From the cell containing the given text, extract its center point as [X, Y] coordinate. 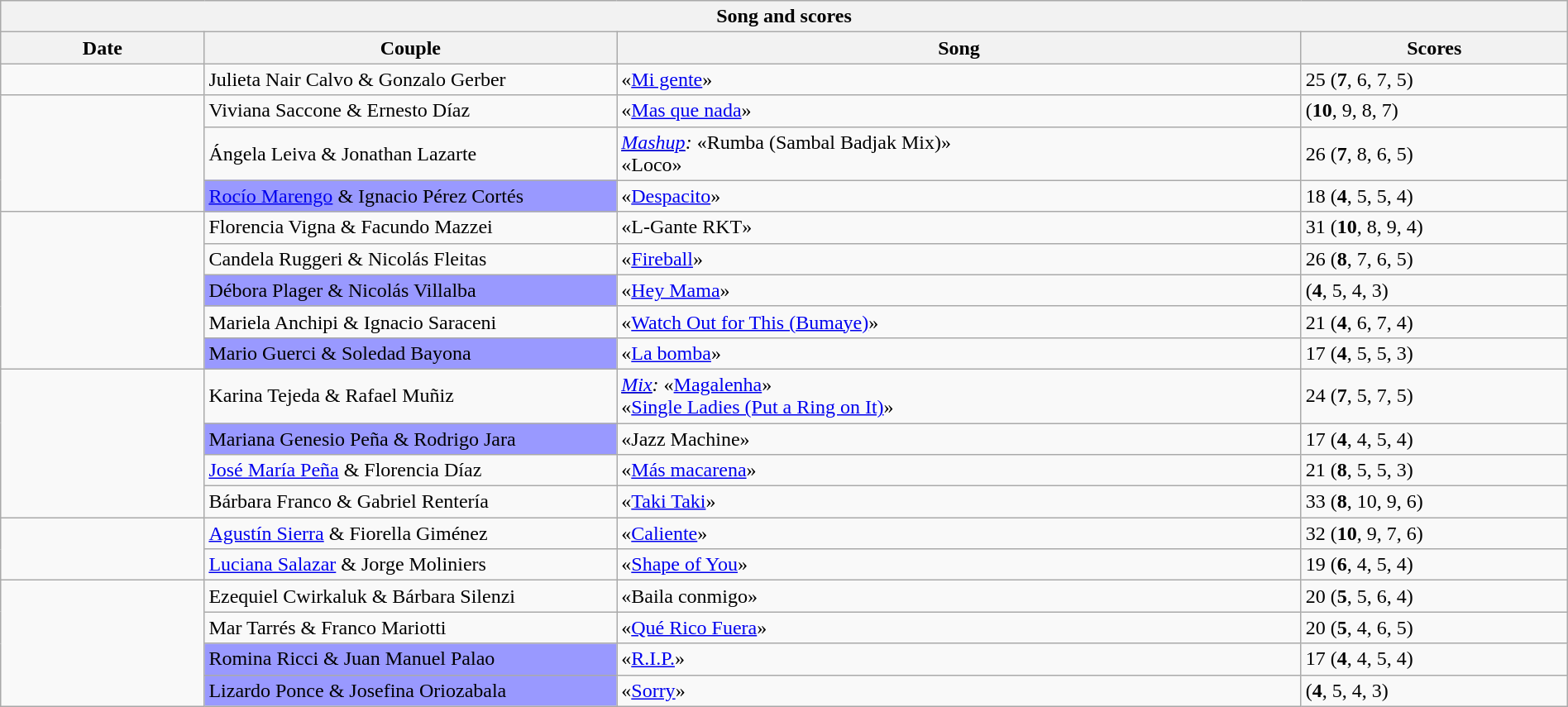
«Jazz Machine» [959, 439]
Mariela Anchipi & Ignacio Saraceni [410, 322]
Karina Tejeda & Rafael Muñiz [410, 395]
Julieta Nair Calvo & Gonzalo Gerber [410, 79]
Luciana Salazar & Jorge Moliniers [410, 565]
Romina Ricci & Juan Manuel Palao [410, 659]
José María Peña & Florencia Díaz [410, 471]
«Qué Rico Fuera» [959, 628]
Scores [1434, 48]
«Mi gente» [959, 79]
«R.I.P.» [959, 659]
«La bomba» [959, 353]
18 (4, 5, 5, 4) [1434, 196]
«L-Gante RKT» [959, 227]
Mario Guerci & Soledad Bayona [410, 353]
«Fireball» [959, 259]
20 (5, 4, 6, 5) [1434, 628]
Ángela Leiva & Jonathan Lazarte [410, 154]
25 (7, 6, 7, 5) [1434, 79]
Viviana Saccone & Ernesto Díaz [410, 111]
«Baila conmigo» [959, 596]
33 (8, 10, 9, 6) [1434, 502]
26 (7, 8, 6, 5) [1434, 154]
24 (7, 5, 7, 5) [1434, 395]
Agustín Sierra & Fiorella Giménez [410, 533]
Ezequiel Cwirkaluk & Bárbara Silenzi [410, 596]
20 (5, 5, 6, 4) [1434, 596]
«Watch Out for This (Bumaye)» [959, 322]
Mix: «Magalenha» «Single Ladies (Put a Ring on It)» [959, 395]
«Hey Mama» [959, 290]
Bárbara Franco & Gabriel Rentería [410, 502]
Song and scores [784, 17]
Rocío Marengo & Ignacio Pérez Cortés [410, 196]
«Despacito» [959, 196]
26 (8, 7, 6, 5) [1434, 259]
Lizardo Ponce & Josefina Oriozabala [410, 690]
«Shape of You» [959, 565]
«Mas que nada» [959, 111]
Song [959, 48]
Mashup: «Rumba (Sambal Badjak Mix)» «Loco» [959, 154]
19 (6, 4, 5, 4) [1434, 565]
Mar Tarrés & Franco Mariotti [410, 628]
«Más macarena» [959, 471]
31 (10, 8, 9, 4) [1434, 227]
«Caliente» [959, 533]
Mariana Genesio Peña & Rodrigo Jara [410, 439]
32 (10, 9, 7, 6) [1434, 533]
21 (4, 6, 7, 4) [1434, 322]
Couple [410, 48]
Candela Ruggeri & Nicolás Fleitas [410, 259]
(10, 9, 8, 7) [1434, 111]
Débora Plager & Nicolás Villalba [410, 290]
«Sorry» [959, 690]
«Taki Taki» [959, 502]
21 (8, 5, 5, 3) [1434, 471]
17 (4, 5, 5, 3) [1434, 353]
Date [103, 48]
Florencia Vigna & Facundo Mazzei [410, 227]
